Provide the (x, y) coordinate of the cell's center where the given text is located.  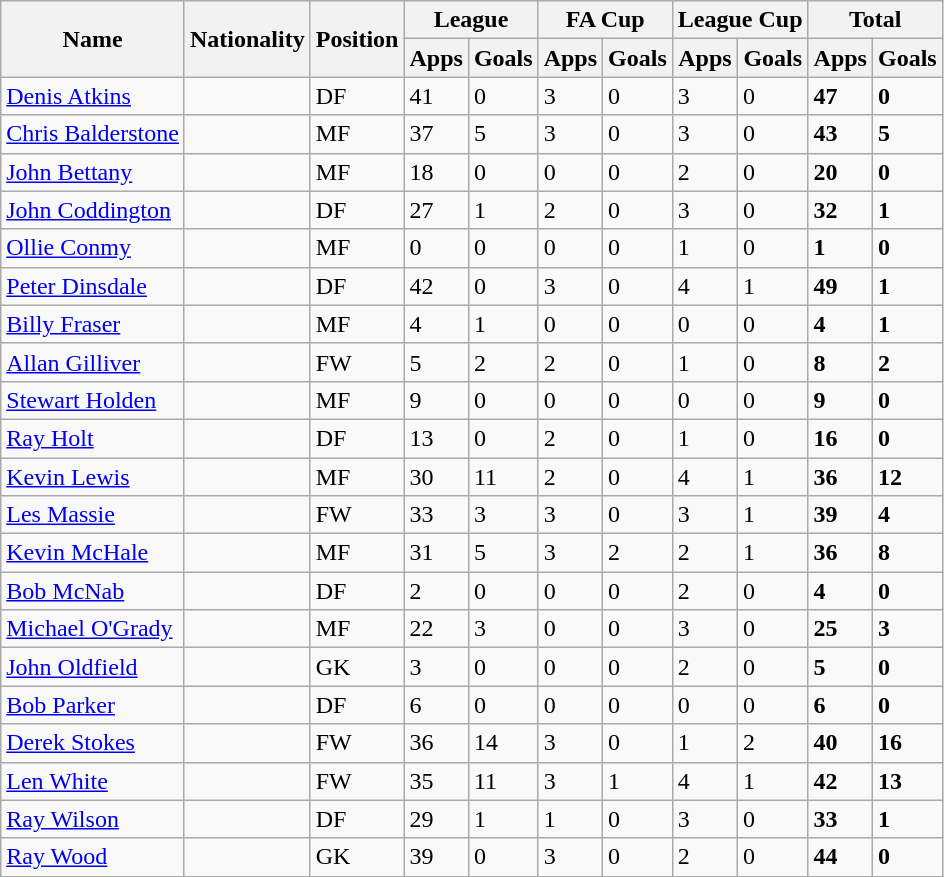
49 (840, 286)
Nationality (247, 39)
John Coddington (93, 210)
37 (436, 134)
Ollie Conmy (93, 248)
35 (436, 781)
25 (840, 629)
Name (93, 39)
41 (436, 96)
Derek Stokes (93, 743)
32 (840, 210)
Chris Balderstone (93, 134)
31 (436, 553)
12 (907, 477)
43 (840, 134)
John Oldfield (93, 667)
Total (875, 20)
Ray Wood (93, 857)
47 (840, 96)
Kevin Lewis (93, 477)
Billy Fraser (93, 324)
Denis Atkins (93, 96)
Position (357, 39)
27 (436, 210)
29 (436, 819)
20 (840, 172)
Bob McNab (93, 591)
John Bettany (93, 172)
Ray Wilson (93, 819)
14 (503, 743)
40 (840, 743)
22 (436, 629)
Ray Holt (93, 438)
Allan Gilliver (93, 362)
Peter Dinsdale (93, 286)
Len White (93, 781)
League (471, 20)
Kevin McHale (93, 553)
30 (436, 477)
Les Massie (93, 515)
Bob Parker (93, 705)
44 (840, 857)
FA Cup (605, 20)
18 (436, 172)
Michael O'Grady (93, 629)
League Cup (740, 20)
Stewart Holden (93, 400)
